Return the (x, y) coordinate for the center point of the cell that contains the specified text.  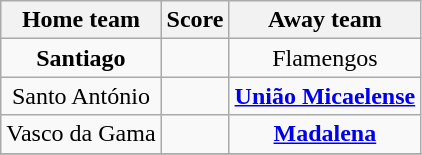
Flamengos (325, 58)
Madalena (325, 134)
Score (195, 20)
Vasco da Gama (81, 134)
Santiago (81, 58)
União Micaelense (325, 96)
Home team (81, 20)
Away team (325, 20)
Santo António (81, 96)
